Detect which cell encompasses the target text, then output its (x, y) center coordinate. 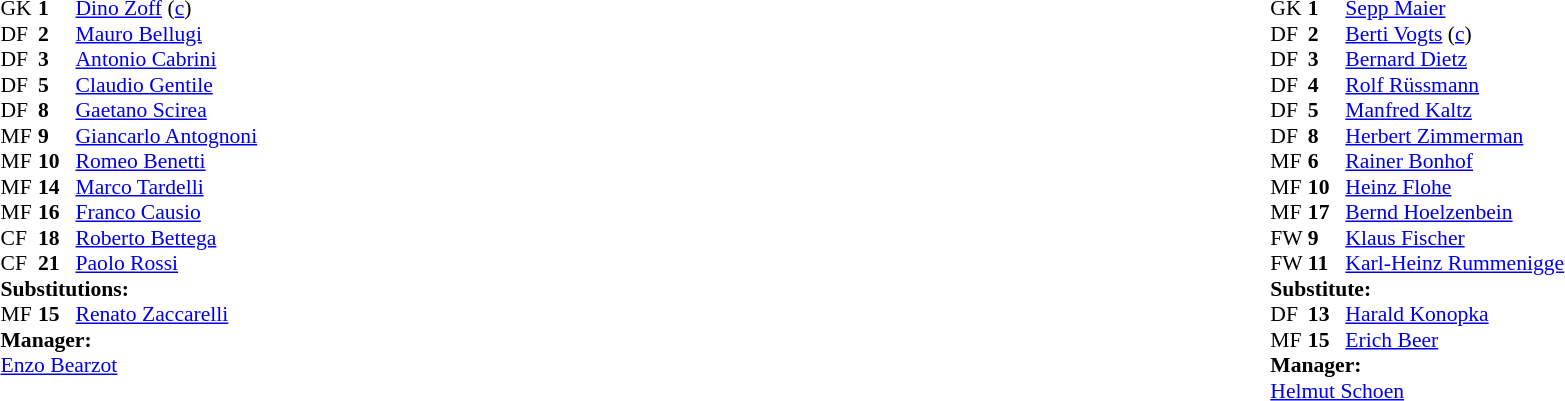
21 (57, 263)
Erich Beer (1454, 340)
11 (1327, 263)
Harald Konopka (1454, 315)
Bernd Hoelzenbein (1454, 213)
Rainer Bonhof (1454, 161)
17 (1327, 213)
14 (57, 187)
4 (1327, 85)
Gaetano Scirea (167, 111)
Renato Zaccarelli (167, 315)
Substitutions: (128, 289)
Romeo Benetti (167, 161)
Paolo Rossi (167, 263)
Berti Vogts (c) (1454, 34)
Mauro Bellugi (167, 34)
16 (57, 213)
Bernard Dietz (1454, 59)
6 (1327, 161)
Manfred Kaltz (1454, 111)
Karl-Heinz Rummenigge (1454, 263)
Marco Tardelli (167, 187)
Franco Causio (167, 213)
Roberto Bettega (167, 238)
Giancarlo Antognoni (167, 136)
Substitute: (1417, 289)
Heinz Flohe (1454, 187)
Herbert Zimmerman (1454, 136)
13 (1327, 315)
Claudio Gentile (167, 85)
Rolf Rüssmann (1454, 85)
Enzo Bearzot (128, 365)
Antonio Cabrini (167, 59)
Klaus Fischer (1454, 238)
18 (57, 238)
